Capture the cell that displays the provided text and extract its [x, y] central coordinate. 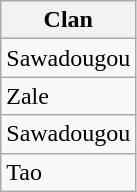
Tao [68, 172]
Clan [68, 20]
Zale [68, 96]
